Return [X, Y] of the center of cell containing provided text 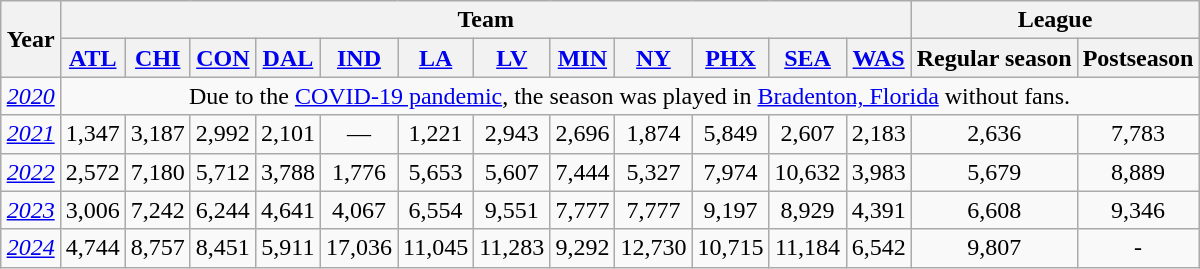
5,327 [654, 172]
— [358, 134]
2024 [30, 248]
CHI [158, 58]
12,730 [654, 248]
2,607 [808, 134]
7,180 [158, 172]
9,292 [582, 248]
2,572 [92, 172]
7,444 [582, 172]
2023 [30, 210]
3,187 [158, 134]
5,653 [436, 172]
1,874 [654, 134]
MIN [582, 58]
SEA [808, 58]
4,391 [878, 210]
NY [654, 58]
League [1055, 20]
5,607 [512, 172]
2020 [30, 96]
3,983 [878, 172]
Postseason [1138, 58]
2,101 [288, 134]
8,889 [1138, 172]
LV [512, 58]
7,783 [1138, 134]
6,244 [222, 210]
LA [436, 58]
9,346 [1138, 210]
11,283 [512, 248]
11,045 [436, 248]
2,636 [994, 134]
1,776 [358, 172]
11,184 [808, 248]
6,554 [436, 210]
CON [222, 58]
10,632 [808, 172]
PHX [730, 58]
8,757 [158, 248]
DAL [288, 58]
5,911 [288, 248]
Year [30, 39]
- [1138, 248]
2,183 [878, 134]
8,929 [808, 210]
1,347 [92, 134]
2022 [30, 172]
2,943 [512, 134]
7,974 [730, 172]
4,744 [92, 248]
10,715 [730, 248]
9,197 [730, 210]
2,696 [582, 134]
Due to the COVID-19 pandemic, the season was played in Bradenton, Florida without fans. [630, 96]
6,608 [994, 210]
3,006 [92, 210]
3,788 [288, 172]
5,679 [994, 172]
4,641 [288, 210]
1,221 [436, 134]
Regular season [994, 58]
WAS [878, 58]
ATL [92, 58]
Team [486, 20]
4,067 [358, 210]
5,849 [730, 134]
8,451 [222, 248]
9,807 [994, 248]
9,551 [512, 210]
7,242 [158, 210]
5,712 [222, 172]
6,542 [878, 248]
2,992 [222, 134]
IND [358, 58]
2021 [30, 134]
17,036 [358, 248]
